Find where the given text appears and provide that cell's center as (X, Y) coordinate. 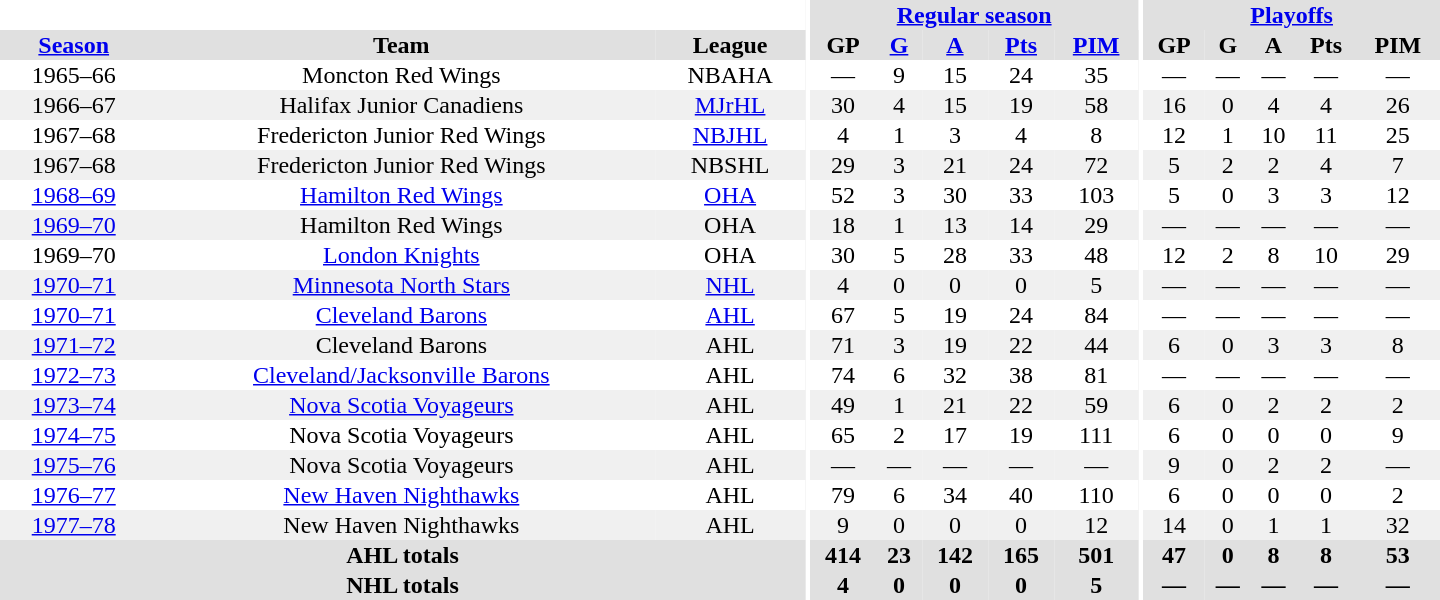
165 (1021, 555)
44 (1096, 345)
26 (1398, 105)
53 (1398, 555)
79 (843, 495)
7 (1398, 165)
1972–73 (74, 375)
1977–78 (74, 525)
AHL totals (402, 555)
84 (1096, 315)
47 (1174, 555)
65 (843, 435)
40 (1021, 495)
NBJHL (730, 135)
18 (843, 225)
142 (955, 555)
Halifax Junior Canadiens (401, 105)
Cleveland/Jacksonville Barons (401, 375)
17 (955, 435)
1965–66 (74, 75)
35 (1096, 75)
1974–75 (74, 435)
1966–67 (74, 105)
NHL totals (402, 585)
1976–77 (74, 495)
110 (1096, 495)
NBSHL (730, 165)
74 (843, 375)
103 (1096, 195)
Regular season (974, 15)
1968–69 (74, 195)
38 (1021, 375)
71 (843, 345)
16 (1174, 105)
28 (955, 255)
1973–74 (74, 405)
72 (1096, 165)
414 (843, 555)
11 (1326, 135)
London Knights (401, 255)
48 (1096, 255)
MJrHL (730, 105)
1971–72 (74, 345)
501 (1096, 555)
1975–76 (74, 465)
NBAHA (730, 75)
23 (899, 555)
111 (1096, 435)
NHL (730, 285)
49 (843, 405)
Moncton Red Wings (401, 75)
Minnesota North Stars (401, 285)
13 (955, 225)
Team (401, 45)
League (730, 45)
34 (955, 495)
81 (1096, 375)
58 (1096, 105)
67 (843, 315)
59 (1096, 405)
Playoffs (1292, 15)
Season (74, 45)
25 (1398, 135)
52 (843, 195)
